Detect which cell encompasses the target text, then output its [x, y] center coordinate. 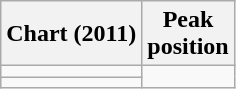
Chart (2011) [72, 34]
Peakposition [188, 34]
